Detect which cell encompasses the target text, then output its (X, Y) center coordinate. 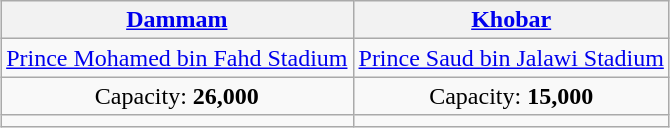
Dammam (177, 20)
Khobar (511, 20)
Capacity: 15,000 (511, 96)
Prince Mohamed bin Fahd Stadium (177, 58)
Capacity: 26,000 (177, 96)
Prince Saud bin Jalawi Stadium (511, 58)
